Locate the cell with the specified text and output its (X, Y) center coordinate. 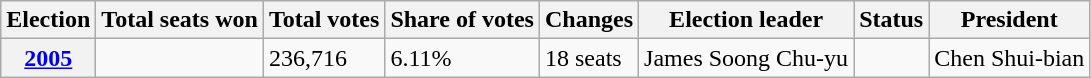
6.11% (462, 58)
Changes (588, 20)
18 seats (588, 58)
James Soong Chu-yu (746, 58)
Election (48, 20)
Total votes (324, 20)
Election leader (746, 20)
236,716 (324, 58)
2005 (48, 58)
Status (892, 20)
Share of votes (462, 20)
Chen Shui-bian (1010, 58)
Total seats won (180, 20)
President (1010, 20)
